For the text-containing cell, return its midpoint in (x, y) coordinate format. 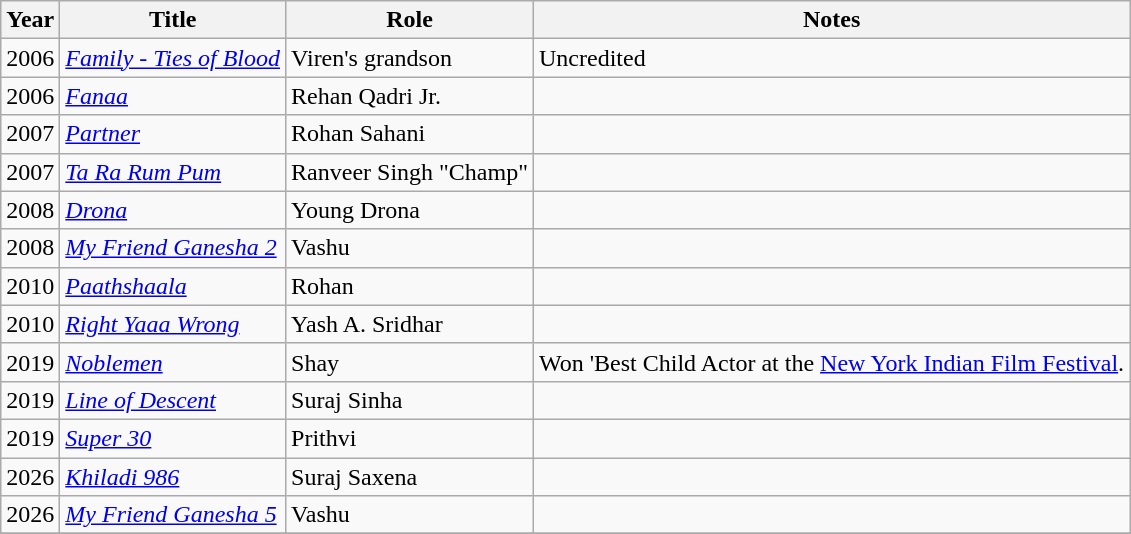
Ta Ra Rum Pum (173, 172)
Uncredited (832, 58)
Family - Ties of Blood (173, 58)
Ranveer Singh "Champ" (410, 172)
Paathshaala (173, 286)
Role (410, 20)
Super 30 (173, 438)
Yash A. Sridhar (410, 324)
Fanaa (173, 96)
Suraj Saxena (410, 477)
Right Yaaa Wrong (173, 324)
Young Drona (410, 210)
Rohan (410, 286)
Title (173, 20)
My Friend Ganesha 2 (173, 248)
Noblemen (173, 362)
Suraj Sinha (410, 400)
Won 'Best Child Actor at the New York Indian Film Festival. (832, 362)
Rehan Qadri Jr. (410, 96)
Notes (832, 20)
Shay (410, 362)
Prithvi (410, 438)
Drona (173, 210)
Viren's grandson (410, 58)
Year (30, 20)
Partner (173, 134)
Khiladi 986 (173, 477)
Line of Descent (173, 400)
My Friend Ganesha 5 (173, 515)
Rohan Sahani (410, 134)
